Extract the (X, Y) coordinate from the center of the cell holding the provided text.  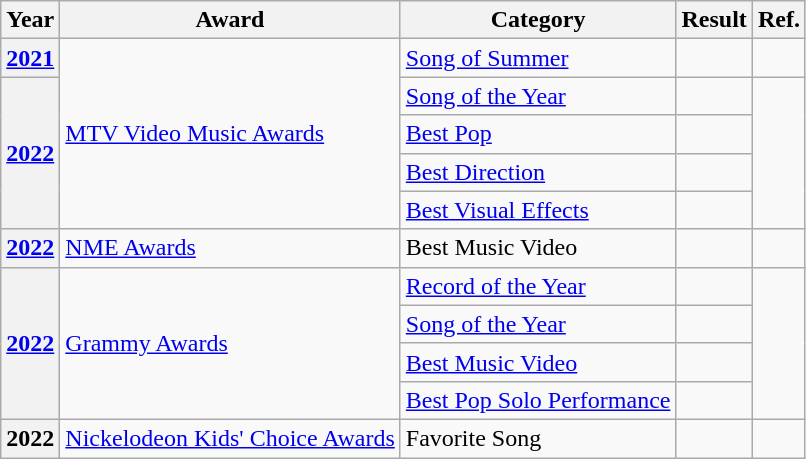
Ref. (778, 20)
Best Direction (538, 172)
Best Visual Effects (538, 210)
Song of Summer (538, 58)
NME Awards (230, 248)
2021 (30, 58)
Best Pop (538, 134)
MTV Video Music Awards (230, 134)
Record of the Year (538, 286)
Nickelodeon Kids' Choice Awards (230, 438)
Award (230, 20)
Grammy Awards (230, 343)
Result (714, 20)
Best Pop Solo Performance (538, 400)
Year (30, 20)
Category (538, 20)
Favorite Song (538, 438)
